Return (X, Y) of the center of cell containing provided text 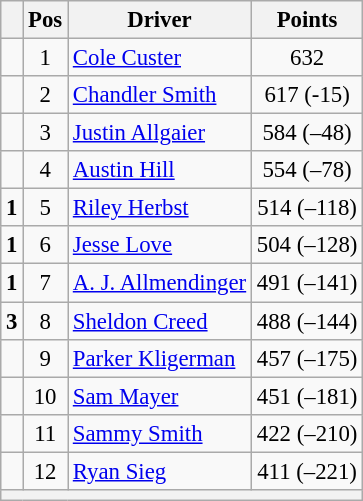
632 (306, 58)
8 (46, 321)
617 (-15) (306, 95)
Points (306, 20)
457 (–175) (306, 358)
451 (–181) (306, 396)
584 (–48) (306, 133)
10 (46, 396)
7 (46, 283)
Sam Mayer (160, 396)
491 (–141) (306, 283)
Jesse Love (160, 245)
514 (–118) (306, 208)
6 (46, 245)
11 (46, 433)
422 (–210) (306, 433)
2 (46, 95)
Sammy Smith (160, 433)
A. J. Allmendinger (160, 283)
488 (–144) (306, 321)
411 (–221) (306, 471)
Driver (160, 20)
Austin Hill (160, 170)
9 (46, 358)
Justin Allgaier (160, 133)
Cole Custer (160, 58)
504 (–128) (306, 245)
4 (46, 170)
Riley Herbst (160, 208)
Ryan Sieg (160, 471)
5 (46, 208)
12 (46, 471)
Sheldon Creed (160, 321)
Pos (46, 20)
Chandler Smith (160, 95)
554 (–78) (306, 170)
Parker Kligerman (160, 358)
